Pinpoint the cell where the given text exists, returning its (X, Y) midpoint coordinate. 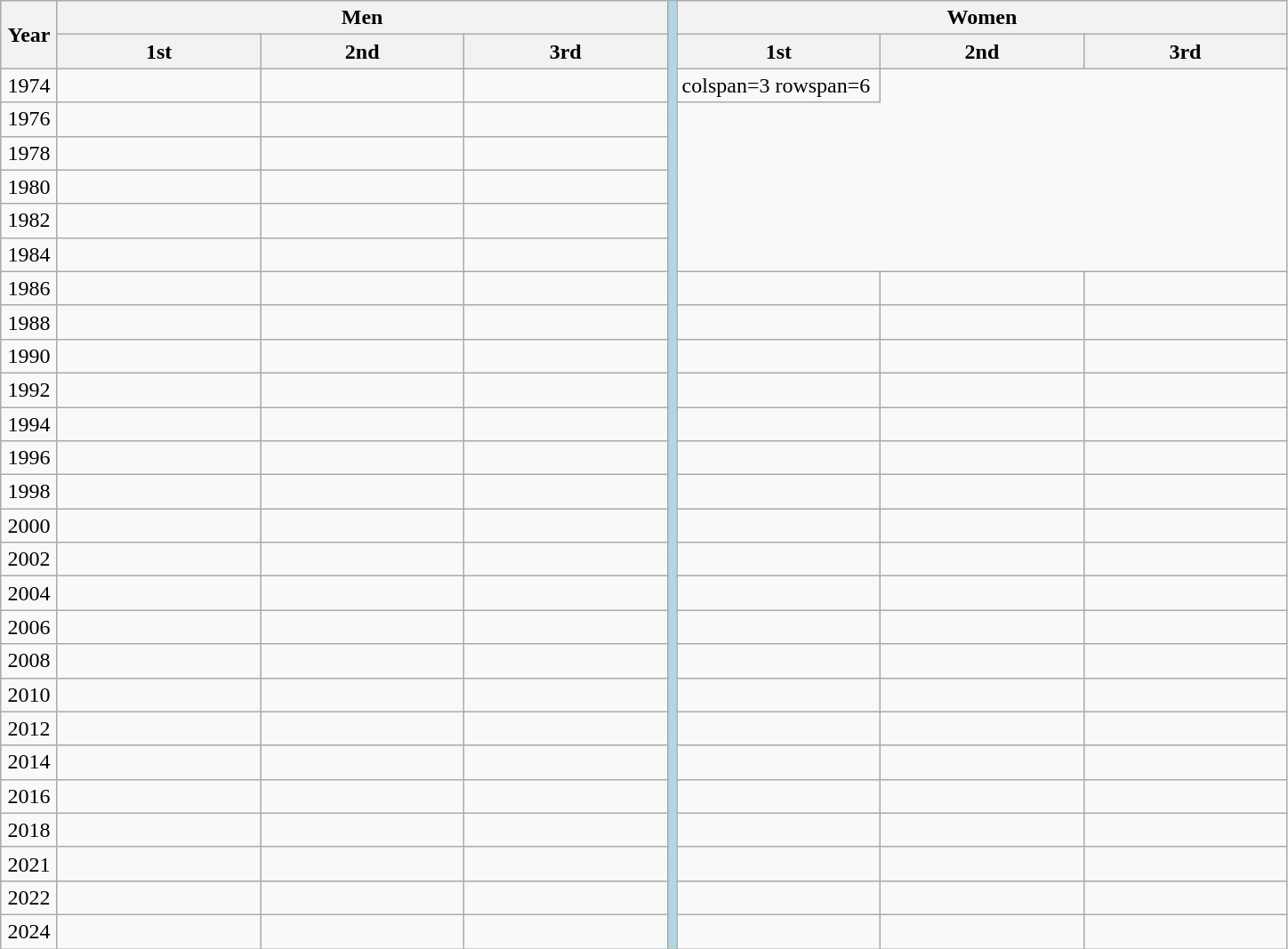
2016 (29, 796)
1998 (29, 492)
2022 (29, 897)
Men (362, 18)
2018 (29, 830)
1986 (29, 288)
2024 (29, 931)
2008 (29, 661)
1994 (29, 424)
2021 (29, 864)
1980 (29, 187)
2000 (29, 526)
1982 (29, 221)
1984 (29, 254)
Women (982, 18)
colspan=3 rowspan=6 (779, 85)
1988 (29, 322)
1976 (29, 119)
2004 (29, 593)
1996 (29, 458)
2006 (29, 627)
Year (29, 35)
1992 (29, 390)
1978 (29, 153)
2002 (29, 559)
2012 (29, 728)
2014 (29, 762)
2010 (29, 695)
1974 (29, 85)
1990 (29, 356)
